Determine the [X, Y] coordinate at the center of the cell enclosing the given text.  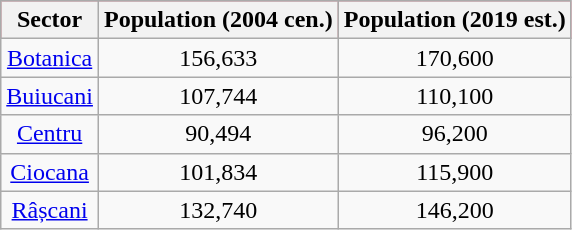
90,494 [218, 134]
Botanica [50, 58]
Population (2019 est.) [454, 20]
110,100 [454, 96]
115,900 [454, 172]
Râșcani [50, 210]
170,600 [454, 58]
101,834 [218, 172]
Ciocana [50, 172]
146,200 [454, 210]
Buiucani [50, 96]
Population (2004 cen.) [218, 20]
132,740 [218, 210]
156,633 [218, 58]
Sector [50, 20]
Centru [50, 134]
107,744 [218, 96]
96,200 [454, 134]
